For the text-containing cell, return its midpoint in (x, y) coordinate format. 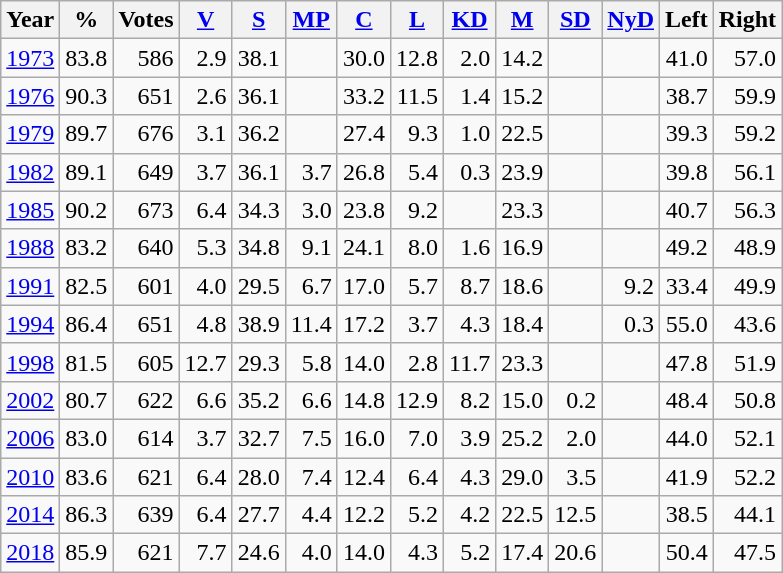
639 (146, 515)
39.8 (687, 172)
86.3 (86, 515)
649 (146, 172)
38.5 (687, 515)
16.0 (364, 438)
12.9 (416, 400)
7.4 (311, 477)
Right (747, 20)
676 (146, 134)
Year (30, 20)
5.8 (311, 362)
81.5 (86, 362)
83.6 (86, 477)
1998 (30, 362)
43.6 (747, 324)
59.9 (747, 96)
18.4 (522, 324)
1976 (30, 96)
2010 (30, 477)
89.1 (86, 172)
38.7 (687, 96)
41.9 (687, 477)
56.3 (747, 210)
NyD (631, 20)
2006 (30, 438)
49.9 (747, 286)
1988 (30, 248)
47.5 (747, 553)
52.2 (747, 477)
2.8 (416, 362)
C (364, 20)
38.1 (258, 58)
56.1 (747, 172)
20.6 (576, 553)
11.7 (469, 362)
4.2 (469, 515)
Left (687, 20)
83.0 (86, 438)
15.0 (522, 400)
1.6 (469, 248)
3.9 (469, 438)
2014 (30, 515)
33.2 (364, 96)
5.4 (416, 172)
48.9 (747, 248)
50.8 (747, 400)
44.0 (687, 438)
14.8 (364, 400)
86.4 (86, 324)
V (206, 20)
36.2 (258, 134)
16.9 (522, 248)
25.2 (522, 438)
12.2 (364, 515)
50.4 (687, 553)
57.0 (747, 58)
3.5 (576, 477)
15.2 (522, 96)
M (522, 20)
1979 (30, 134)
34.3 (258, 210)
1985 (30, 210)
9.3 (416, 134)
29.5 (258, 286)
586 (146, 58)
601 (146, 286)
12.8 (416, 58)
55.0 (687, 324)
49.2 (687, 248)
83.2 (86, 248)
4.4 (311, 515)
L (416, 20)
44.1 (747, 515)
23.8 (364, 210)
% (86, 20)
29.0 (522, 477)
9.1 (311, 248)
59.2 (747, 134)
2018 (30, 553)
27.7 (258, 515)
1973 (30, 58)
7.0 (416, 438)
12.4 (364, 477)
7.5 (311, 438)
23.9 (522, 172)
17.4 (522, 553)
39.3 (687, 134)
35.2 (258, 400)
0.2 (576, 400)
1.4 (469, 96)
52.1 (747, 438)
82.5 (86, 286)
1991 (30, 286)
27.4 (364, 134)
2002 (30, 400)
622 (146, 400)
6.7 (311, 286)
8.0 (416, 248)
8.2 (469, 400)
47.8 (687, 362)
83.8 (86, 58)
90.2 (86, 210)
11.5 (416, 96)
3.0 (311, 210)
41.0 (687, 58)
673 (146, 210)
2.9 (206, 58)
605 (146, 362)
48.4 (687, 400)
12.5 (576, 515)
33.4 (687, 286)
1.0 (469, 134)
80.7 (86, 400)
17.0 (364, 286)
26.8 (364, 172)
5.7 (416, 286)
34.8 (258, 248)
32.7 (258, 438)
51.9 (747, 362)
640 (146, 248)
MP (311, 20)
4.8 (206, 324)
2.6 (206, 96)
85.9 (86, 553)
12.7 (206, 362)
Votes (146, 20)
89.7 (86, 134)
40.7 (687, 210)
24.6 (258, 553)
8.7 (469, 286)
S (258, 20)
28.0 (258, 477)
KD (469, 20)
30.0 (364, 58)
1982 (30, 172)
29.3 (258, 362)
17.2 (364, 324)
614 (146, 438)
90.3 (86, 96)
38.9 (258, 324)
1994 (30, 324)
7.7 (206, 553)
24.1 (364, 248)
14.2 (522, 58)
SD (576, 20)
3.1 (206, 134)
5.3 (206, 248)
11.4 (311, 324)
18.6 (522, 286)
